Provide the (X, Y) coordinate of the cell's center where the given text is located.  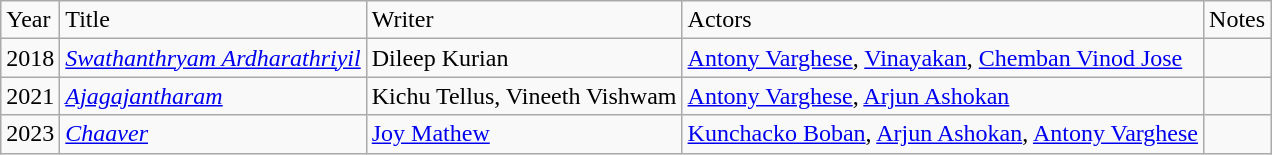
Kichu Tellus, Vineeth Vishwam (524, 96)
Writer (524, 20)
Notes (1238, 20)
Actors (942, 20)
Kunchacko Boban, Arjun Ashokan, Antony Varghese (942, 134)
2023 (30, 134)
Dileep Kurian (524, 58)
2021 (30, 96)
Antony Varghese, Vinayakan, Chemban Vinod Jose (942, 58)
2018 (30, 58)
Year (30, 20)
Swathanthryam Ardharathriyil (213, 58)
Joy Mathew (524, 134)
Ajagajantharam (213, 96)
Title (213, 20)
Chaaver (213, 134)
Antony Varghese, Arjun Ashokan (942, 96)
